Search for the cell housing the specified text and yield its [X, Y] center coordinate. 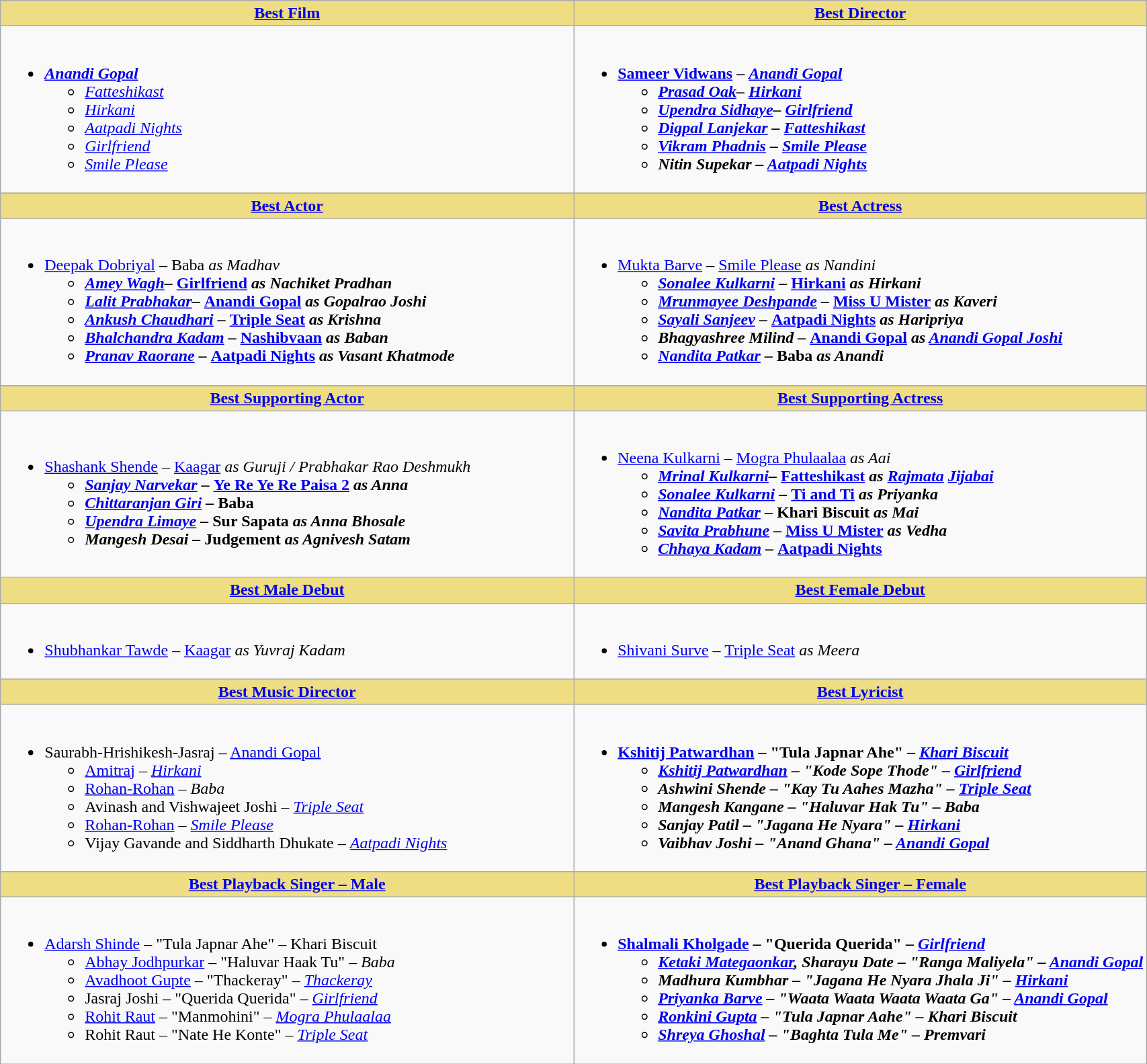
Best Director [860, 13]
Best Music Director [288, 692]
Best Film [288, 13]
Best Supporting Actor [288, 398]
Best Actor [288, 206]
Best Lyricist [860, 692]
Best Female Debut [860, 590]
Best Playback Singer – Male [288, 884]
Shivani Surve – Triple Seat as Meera [860, 641]
Anandi GopalFatteshikastHirkaniAatpadi NightsGirlfriendSmile Please [288, 110]
Shubhankar Tawde – Kaagar as Yuvraj Kadam [288, 641]
Best Actress [860, 206]
Best Supporting Actress [860, 398]
Best Male Debut [288, 590]
Best Playback Singer – Female [860, 884]
